Find where the given text appears and provide that cell's center as [x, y] coordinate. 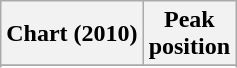
Peakposition [189, 34]
Chart (2010) [72, 34]
